Find where the given text appears and provide that cell's center as [X, Y] coordinate. 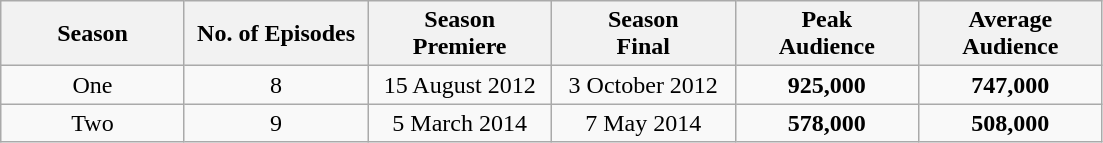
5 March 2014 [460, 123]
No. of Episodes [276, 34]
Peak Audience [827, 34]
Season Premiere [460, 34]
925,000 [827, 85]
8 [276, 85]
9 [276, 123]
Two [93, 123]
Season Final [643, 34]
Average Audience [1011, 34]
15 August 2012 [460, 85]
3 October 2012 [643, 85]
7 May 2014 [643, 123]
508,000 [1011, 123]
Season [93, 34]
One [93, 85]
747,000 [1011, 85]
578,000 [827, 123]
